Determine the (x, y) coordinate at the center of the cell enclosing the given text.  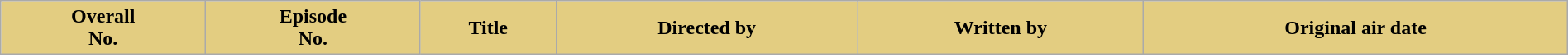
Written by (1001, 28)
OverallNo. (103, 28)
Directed by (706, 28)
EpisodeNo. (313, 28)
Original air date (1355, 28)
Title (488, 28)
